From the cell containing the given text, extract its center point as (x, y) coordinate. 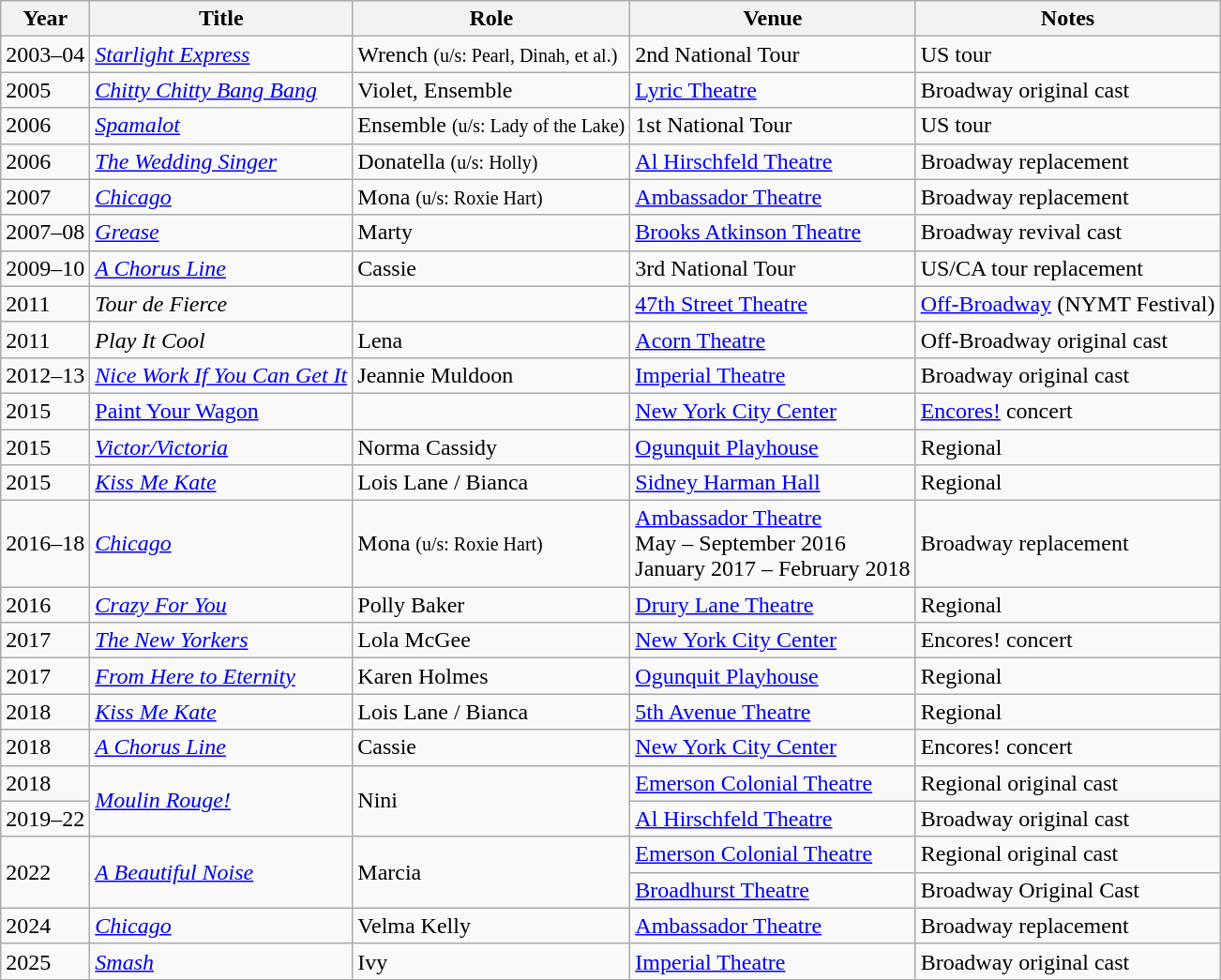
Role (491, 19)
Chitty Chitty Bang Bang (221, 90)
3rd National Tour (773, 268)
Nice Work If You Can Get It (221, 375)
2003–04 (45, 54)
1st National Tour (773, 126)
2009–10 (45, 268)
Marcia (491, 872)
Year (45, 19)
Violet, Ensemble (491, 90)
Ensemble (u/s: Lady of the Lake) (491, 126)
Marty (491, 233)
Drury Lane Theatre (773, 605)
Sidney Harman Hall (773, 483)
Ivy (491, 961)
Jeannie Muldoon (491, 375)
Notes (1067, 19)
Acorn Theatre (773, 339)
Norma Cassidy (491, 447)
Smash (221, 961)
2005 (45, 90)
2019–22 (45, 819)
Ambassador TheatreMay – September 2016January 2017 – February 2018 (773, 544)
Donatella (u/s: Holly) (491, 161)
Tour de Fierce (221, 304)
Off-Broadway original cast (1067, 339)
Velma Kelly (491, 926)
Spamalot (221, 126)
Grease (221, 233)
5th Avenue Theatre (773, 712)
Lola McGee (491, 641)
From Here to Eternity (221, 676)
The Wedding Singer (221, 161)
2nd National Tour (773, 54)
Polly Baker (491, 605)
2025 (45, 961)
Play It Cool (221, 339)
Karen Holmes (491, 676)
2016 (45, 605)
Crazy For You (221, 605)
Wrench (u/s: Pearl, Dinah, et al.) (491, 54)
Starlight Express (221, 54)
A Beautiful Noise (221, 872)
2007 (45, 197)
Off-Broadway (NYMT Festival) (1067, 304)
The New Yorkers (221, 641)
Lena (491, 339)
Venue (773, 19)
Broadway Original Cast (1067, 890)
2007–08 (45, 233)
47th Street Theatre (773, 304)
Brooks Atkinson Theatre (773, 233)
Moulin Rouge! (221, 801)
Broadway revival cast (1067, 233)
Paint Your Wagon (221, 411)
Victor/Victoria (221, 447)
2024 (45, 926)
Lyric Theatre (773, 90)
Nini (491, 801)
Broadhurst Theatre (773, 890)
2016–18 (45, 544)
2012–13 (45, 375)
2022 (45, 872)
US/CA tour replacement (1067, 268)
Title (221, 19)
